Return the (x, y) coordinate for the center point of the cell that contains the specified text.  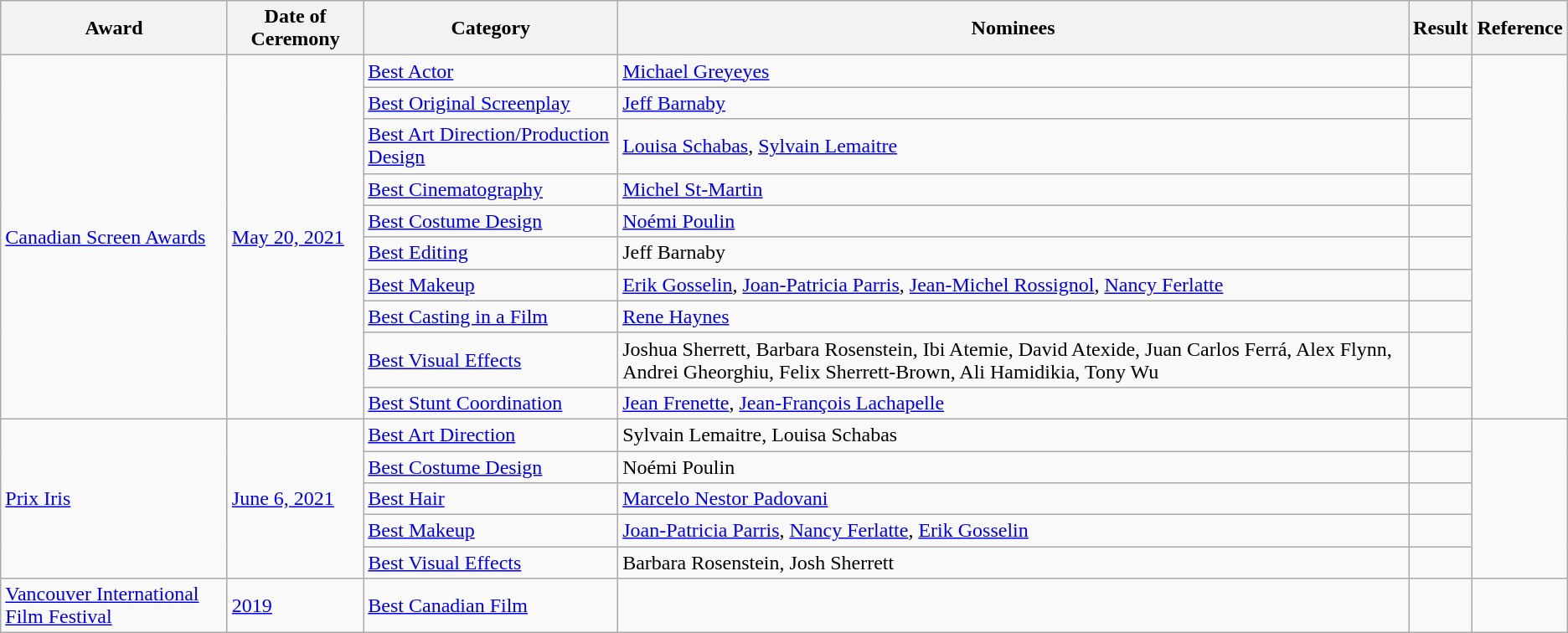
Michael Greyeyes (1014, 71)
Nominees (1014, 28)
Prix Iris (114, 498)
Best Hair (491, 499)
Best Casting in a Film (491, 316)
Jean Frenette, Jean-François Lachapelle (1014, 403)
Category (491, 28)
Canadian Screen Awards (114, 238)
Sylvain Lemaitre, Louisa Schabas (1014, 435)
Best Art Direction (491, 435)
June 6, 2021 (295, 498)
Erik Gosselin, Joan-Patricia Parris, Jean-Michel Rossignol, Nancy Ferlatte (1014, 285)
Best Actor (491, 71)
Best Original Screenplay (491, 103)
Joan-Patricia Parris, Nancy Ferlatte, Erik Gosselin (1014, 531)
Rene Haynes (1014, 316)
May 20, 2021 (295, 238)
Vancouver International Film Festival (114, 606)
Result (1441, 28)
Louisa Schabas, Sylvain Lemaitre (1014, 146)
Best Art Direction/Production Design (491, 146)
Best Canadian Film (491, 606)
Date of Ceremony (295, 28)
Barbara Rosenstein, Josh Sherrett (1014, 563)
Reference (1519, 28)
Best Cinematography (491, 189)
Marcelo Nestor Padovani (1014, 499)
Best Editing (491, 253)
Best Stunt Coordination (491, 403)
2019 (295, 606)
Michel St-Martin (1014, 189)
Award (114, 28)
